From the cell containing the given text, extract its center point as (x, y) coordinate. 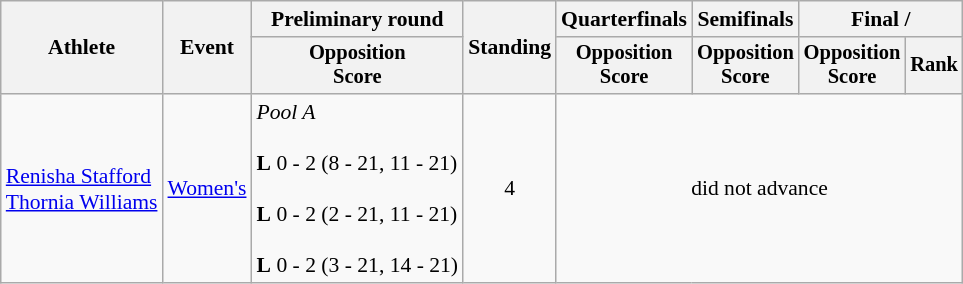
Quarterfinals (624, 19)
Pool AL 0 - 2 (8 - 21, 11 - 21)L 0 - 2 (2 - 21, 11 - 21)L 0 - 2 (3 - 21, 14 - 21) (358, 188)
Preliminary round (358, 19)
Semifinals (746, 19)
did not advance (760, 188)
4 (510, 188)
Women's (206, 188)
Athlete (82, 48)
Rank (934, 66)
Final / (881, 19)
Standing (510, 48)
Renisha StaffordThornia Williams (82, 188)
Event (206, 48)
